Locate the cell with the specified text and output its (x, y) center coordinate. 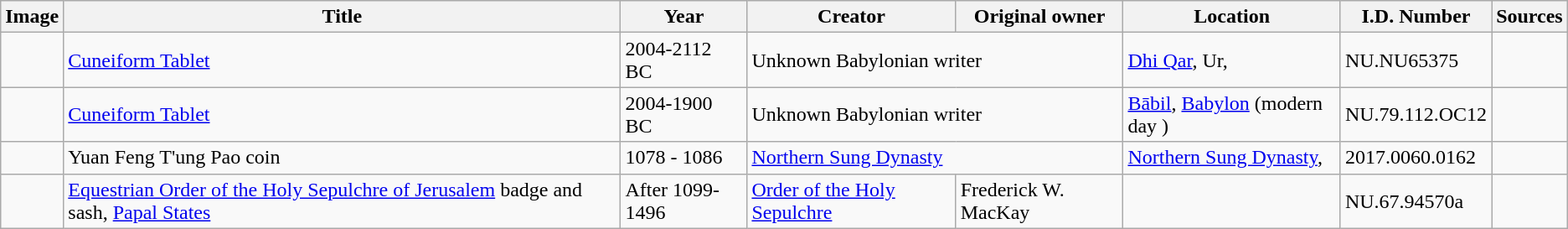
Northern Sung Dynasty, (1231, 158)
Creator (851, 17)
Title (342, 17)
Bābil, Babylon (modern day ) (1231, 114)
NU.67.94570a (1416, 201)
Year (683, 17)
Location (1231, 17)
Order of the Holy Sepulchre (851, 201)
I.D. Number (1416, 17)
2017.0060.0162 (1416, 158)
After 1099-1496 (683, 201)
NU.NU65375 (1416, 60)
Yuan Feng T'ung Pao coin (342, 158)
Image (32, 17)
Original owner (1039, 17)
2004-2112 BC (683, 60)
NU.79.112.OC12 (1416, 114)
2004-1900 BC (683, 114)
Dhi Qar, Ur, (1231, 60)
1078 - 1086 (683, 158)
Northern Sung Dynasty (935, 158)
Frederick W. MacKay (1039, 201)
Equestrian Order of the Holy Sepulchre of Jerusalem badge and sash, Papal States (342, 201)
Sources (1529, 17)
